Provide the (X, Y) coordinate of the cell's center where the given text is located.  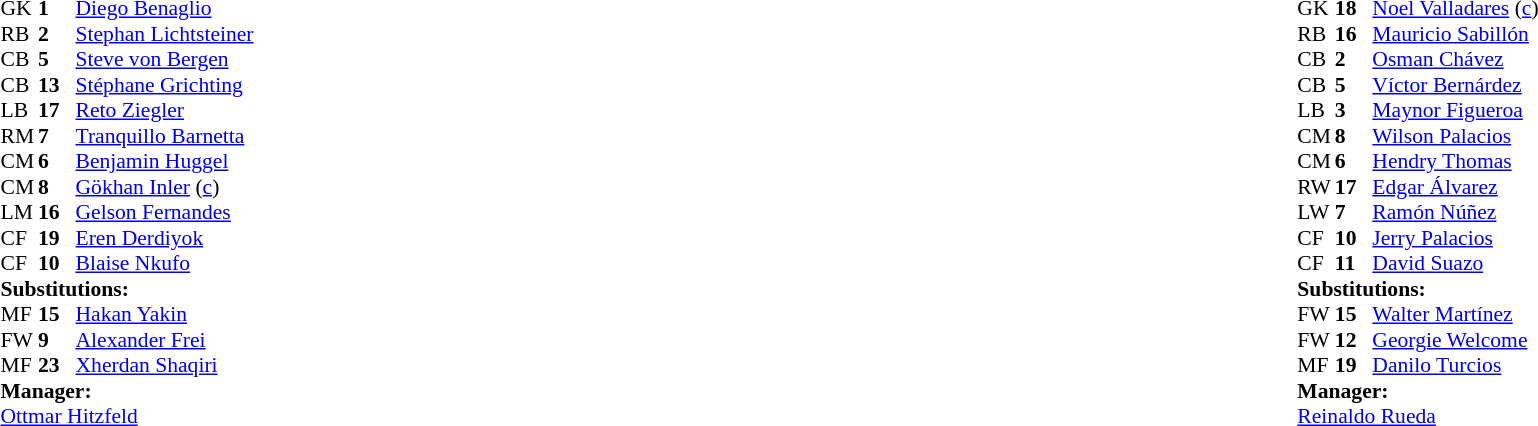
Walter Martínez (1455, 315)
Reto Ziegler (165, 111)
23 (57, 365)
Alexander Frei (165, 340)
Jerry Palacios (1455, 238)
12 (1354, 340)
Stéphane Grichting (165, 85)
Maynor Figueroa (1455, 111)
11 (1354, 263)
David Suazo (1455, 263)
Mauricio Sabillón (1455, 34)
Stephan Lichtsteiner (165, 34)
LW (1316, 213)
9 (57, 340)
Wilson Palacios (1455, 136)
Osman Chávez (1455, 59)
Tranquillo Barnetta (165, 136)
RM (19, 136)
Blaise Nkufo (165, 263)
Víctor Bernárdez (1455, 85)
Hendry Thomas (1455, 161)
Benjamin Huggel (165, 161)
Ramón Núñez (1455, 213)
Hakan Yakin (165, 315)
3 (1354, 111)
Steve von Bergen (165, 59)
Xherdan Shaqiri (165, 365)
13 (57, 85)
Edgar Álvarez (1455, 187)
Gökhan Inler (c) (165, 187)
LM (19, 213)
Danilo Turcios (1455, 365)
Gelson Fernandes (165, 213)
Eren Derdiyok (165, 238)
Georgie Welcome (1455, 340)
RW (1316, 187)
